Pinpoint the cell where the given text exists, returning its (x, y) midpoint coordinate. 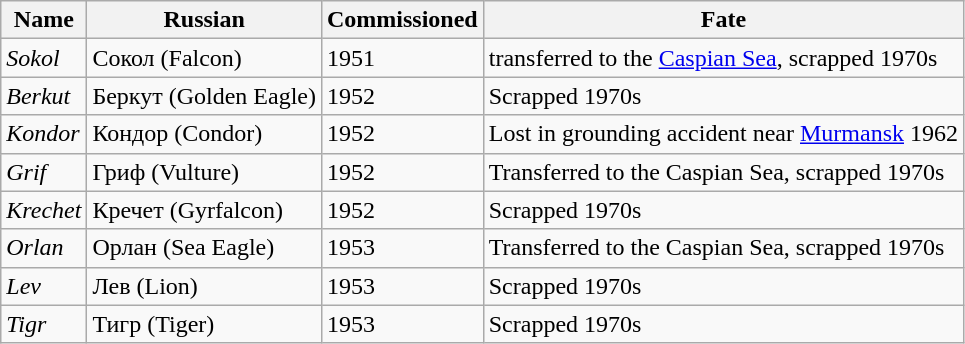
Name (44, 20)
Гриф (Vulture) (204, 172)
Fate (723, 20)
Kondor (44, 134)
Commissioned (402, 20)
1951 (402, 58)
Беркут (Golden Eagle) (204, 96)
Berkut (44, 96)
transferred to the Caspian Sea, scrapped 1970s (723, 58)
Кондор (Condor) (204, 134)
Орлан (Sea Eagle) (204, 248)
Лев (Lion) (204, 286)
Кречет (Gyrfalcon) (204, 210)
Grif (44, 172)
Lev (44, 286)
Lost in grounding accident near Murmansk 1962 (723, 134)
Russian (204, 20)
Orlan (44, 248)
Sokol (44, 58)
Тигр (Tiger) (204, 324)
Tigr (44, 324)
Сокол (Falcon) (204, 58)
Krechet (44, 210)
